Extract the (x, y) coordinate from the center of the cell holding the provided text.  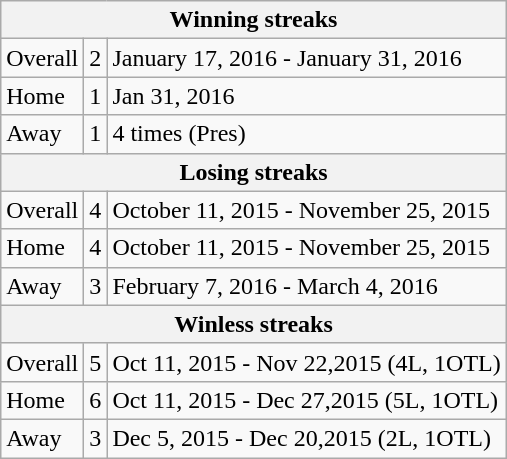
Jan 31, 2016 (306, 96)
2 (96, 58)
5 (96, 362)
Dec 5, 2015 - Dec 20,2015 (2L, 1OTL) (306, 438)
Winless streaks (254, 324)
January 17, 2016 - January 31, 2016 (306, 58)
February 7, 2016 - March 4, 2016 (306, 286)
6 (96, 400)
4 times (Pres) (306, 134)
Losing streaks (254, 172)
Oct 11, 2015 - Nov 22,2015 (4L, 1OTL) (306, 362)
Oct 11, 2015 - Dec 27,2015 (5L, 1OTL) (306, 400)
Winning streaks (254, 20)
